Locate the cell with the specified text and output its (x, y) center coordinate. 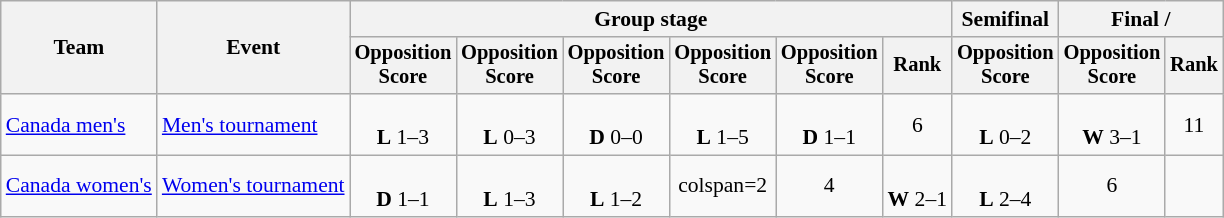
colspan=2 (722, 186)
L 2–4 (1006, 186)
L 0–3 (510, 124)
Men's tournament (254, 124)
Final / (1141, 19)
11 (1194, 124)
Team (79, 48)
Semifinal (1006, 19)
L 1–2 (616, 186)
Event (254, 48)
Women's tournament (254, 186)
Canada men's (79, 124)
Canada women's (79, 186)
Group stage (651, 19)
4 (830, 186)
D 0–0 (616, 124)
W 3–1 (1112, 124)
L 1–5 (722, 124)
W 2–1 (918, 186)
L 0–2 (1006, 124)
